For the text-containing cell, return its midpoint in (X, Y) coordinate format. 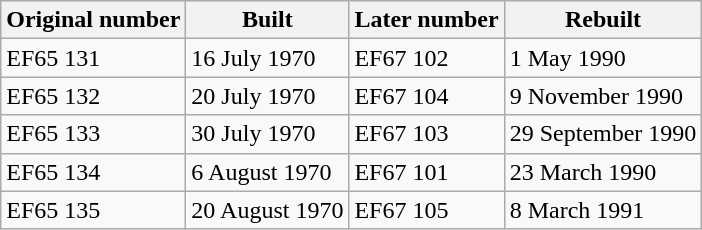
EF67 103 (426, 134)
Built (268, 20)
Original number (94, 20)
EF65 134 (94, 172)
30 July 1970 (268, 134)
EF65 133 (94, 134)
EF65 135 (94, 210)
20 August 1970 (268, 210)
6 August 1970 (268, 172)
Rebuilt (603, 20)
Later number (426, 20)
EF67 101 (426, 172)
20 July 1970 (268, 96)
EF65 132 (94, 96)
EF67 104 (426, 96)
8 March 1991 (603, 210)
1 May 1990 (603, 58)
EF67 105 (426, 210)
9 November 1990 (603, 96)
16 July 1970 (268, 58)
EF67 102 (426, 58)
29 September 1990 (603, 134)
23 March 1990 (603, 172)
EF65 131 (94, 58)
